Locate the cell with the specified text and output its (x, y) center coordinate. 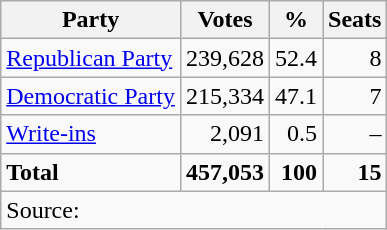
– (355, 134)
Votes (224, 20)
239,628 (224, 58)
15 (355, 172)
457,053 (224, 172)
52.4 (296, 58)
100 (296, 172)
Source: (194, 210)
47.1 (296, 96)
7 (355, 96)
8 (355, 58)
0.5 (296, 134)
% (296, 20)
215,334 (224, 96)
Seats (355, 20)
Write-ins (91, 134)
Total (91, 172)
Democratic Party (91, 96)
2,091 (224, 134)
Party (91, 20)
Republican Party (91, 58)
